Provide the [X, Y] coordinate of the cell's center where the given text is located.  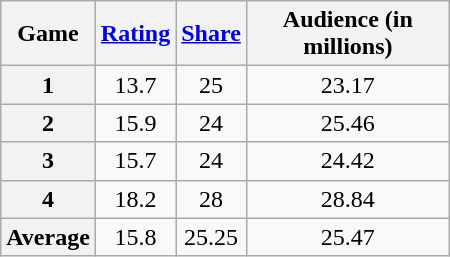
15.7 [135, 161]
4 [48, 199]
28 [212, 199]
15.9 [135, 123]
13.7 [135, 85]
28.84 [348, 199]
Share [212, 34]
3 [48, 161]
Audience (in millions) [348, 34]
Game [48, 34]
18.2 [135, 199]
1 [48, 85]
25.47 [348, 237]
Average [48, 237]
2 [48, 123]
25 [212, 85]
23.17 [348, 85]
24.42 [348, 161]
Rating [135, 34]
15.8 [135, 237]
25.46 [348, 123]
25.25 [212, 237]
